Search for the cell housing the specified text and yield its [x, y] center coordinate. 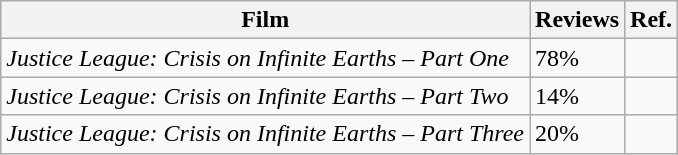
Justice League: Crisis on Infinite Earths – Part Three [266, 134]
14% [578, 96]
Reviews [578, 20]
Film [266, 20]
20% [578, 134]
Ref. [652, 20]
Justice League: Crisis on Infinite Earths – Part Two [266, 96]
Justice League: Crisis on Infinite Earths – Part One [266, 58]
78% [578, 58]
